Return the (x, y) coordinate for the center point of the cell that contains the specified text.  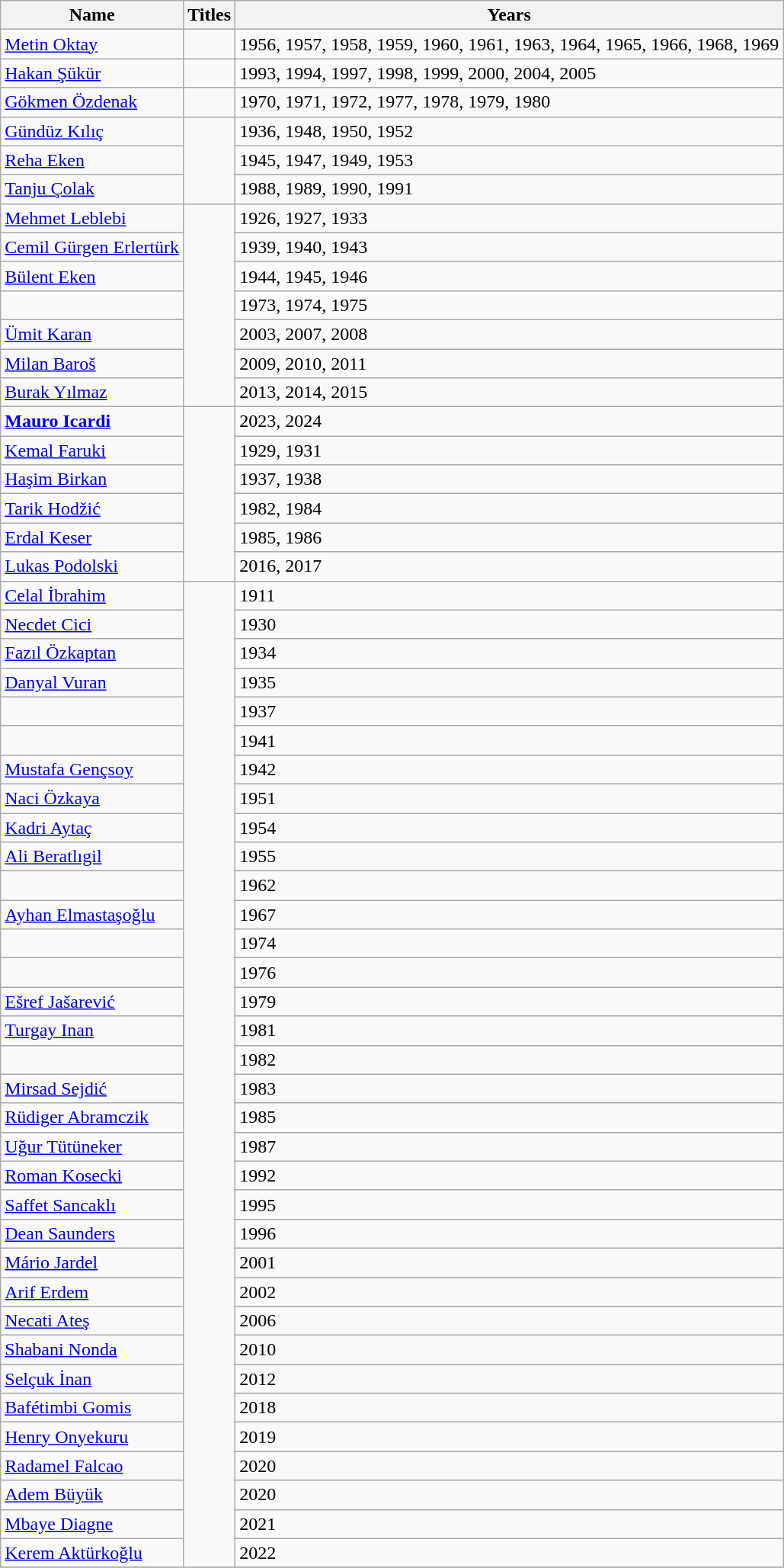
2021 (509, 1524)
Tarik Hodžić (92, 508)
1982, 1984 (509, 508)
1967 (509, 915)
1996 (509, 1233)
Ešref Jašarević (92, 1002)
Shabani Nonda (92, 1350)
1979 (509, 1002)
1988, 1989, 1990, 1991 (509, 189)
Mirsad Sejdić (92, 1089)
1992 (509, 1175)
Metin Oktay (92, 44)
1976 (509, 973)
1945, 1947, 1949, 1953 (509, 160)
Haşim Birkan (92, 479)
1987 (509, 1146)
Years (509, 15)
Name (92, 15)
2003, 2007, 2008 (509, 334)
1936, 1948, 1950, 1952 (509, 131)
2009, 2010, 2011 (509, 364)
Rüdiger Abramczik (92, 1117)
1993, 1994, 1997, 1998, 1999, 2000, 2004, 2005 (509, 73)
2016, 2017 (509, 566)
1985 (509, 1117)
Kadri Aytaç (92, 827)
Saffet Sancaklı (92, 1204)
1962 (509, 886)
Necati Ateş (92, 1321)
Mário Jardel (92, 1262)
2010 (509, 1350)
2023, 2024 (509, 422)
1939, 1940, 1943 (509, 247)
2022 (509, 1553)
Naci Özkaya (92, 798)
Mauro Icardi (92, 422)
Cemil Gürgen Erlertürk (92, 247)
Henry Onyekuru (92, 1437)
2002 (509, 1292)
Celal İbrahim (92, 595)
Milan Baroš (92, 364)
1941 (509, 740)
1970, 1971, 1972, 1977, 1978, 1979, 1980 (509, 102)
1955 (509, 857)
1983 (509, 1089)
Bafétimbi Gomis (92, 1408)
2001 (509, 1262)
Reha Eken (92, 160)
1944, 1945, 1946 (509, 276)
Necdet Cici (92, 624)
1942 (509, 769)
1995 (509, 1204)
2006 (509, 1321)
1937 (509, 711)
Selçuk İnan (92, 1379)
1954 (509, 827)
Dean Saunders (92, 1233)
Roman Kosecki (92, 1175)
1934 (509, 653)
Fazıl Özkaptan (92, 653)
Bülent Eken (92, 276)
Kerem Aktürkoğlu (92, 1553)
Ümit Karan (92, 334)
Radamel Falcao (92, 1466)
2018 (509, 1408)
1981 (509, 1031)
2013, 2014, 2015 (509, 393)
Adem Büyük (92, 1495)
Gündüz Kılıç (92, 131)
Tanju Çolak (92, 189)
1911 (509, 595)
1929, 1931 (509, 451)
Mbaye Diagne (92, 1524)
Danyal Vuran (92, 682)
Arif Erdem (92, 1292)
1926, 1927, 1933 (509, 218)
Ali Beratlıgil (92, 857)
Gökmen Özdenak (92, 102)
1937, 1938 (509, 479)
1930 (509, 624)
1935 (509, 682)
1985, 1986 (509, 537)
Ayhan Elmastaşoğlu (92, 915)
Mustafa Gençsoy (92, 769)
1974 (509, 944)
Lukas Podolski (92, 566)
Mehmet Leblebi (92, 218)
Turgay Inan (92, 1031)
1956, 1957, 1958, 1959, 1960, 1961, 1963, 1964, 1965, 1966, 1968, 1969 (509, 44)
Uğur Tütüneker (92, 1146)
2019 (509, 1437)
Hakan Şükür (92, 73)
1982 (509, 1060)
1973, 1974, 1975 (509, 305)
Erdal Keser (92, 537)
Kemal Faruki (92, 451)
Titles (210, 15)
1951 (509, 798)
Burak Yılmaz (92, 393)
2012 (509, 1379)
